Find where the given text appears and provide that cell's center as [x, y] coordinate. 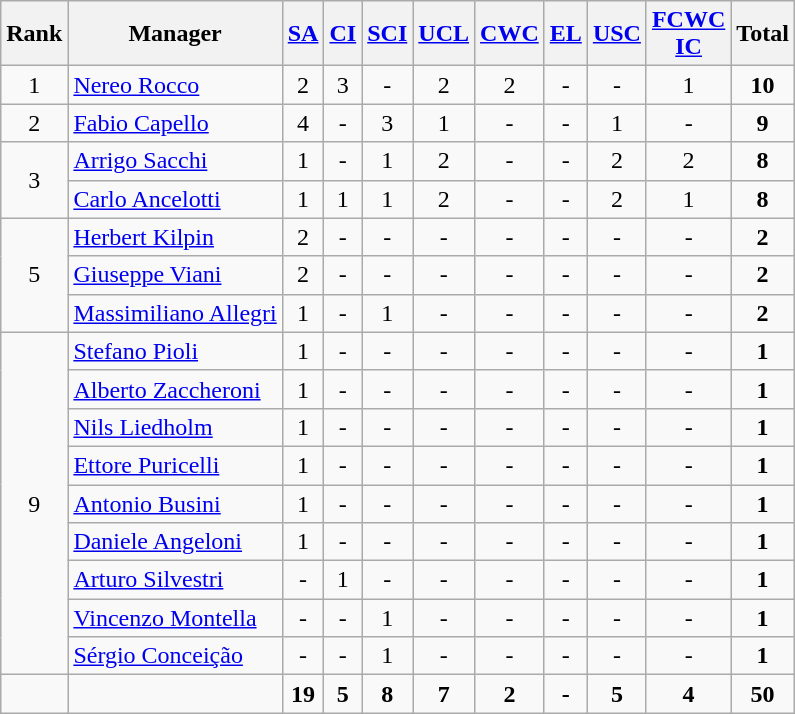
10 [763, 85]
Antonio Busini [175, 503]
Manager [175, 34]
EL [566, 34]
CWC [510, 34]
Fabio Capello [175, 123]
Sérgio Conceição [175, 656]
Rank [34, 34]
SCI [388, 34]
Massimiliano Allegri [175, 313]
Stefano Pioli [175, 351]
Alberto Zaccheroni [175, 389]
SA [303, 34]
Carlo Ancelotti [175, 199]
UCL [444, 34]
19 [303, 694]
7 [444, 694]
Vincenzo Montella [175, 618]
Giuseppe Viani [175, 275]
USC [616, 34]
Daniele Angeloni [175, 542]
50 [763, 694]
FCWC IC [688, 34]
Herbert Kilpin [175, 237]
Ettore Puricelli [175, 465]
Total [763, 34]
CI [343, 34]
Arrigo Sacchi [175, 161]
Nereo Rocco [175, 85]
Arturo Silvestri [175, 580]
Nils Liedholm [175, 427]
